Return the (x, y) coordinate for the center point of the cell that contains the specified text.  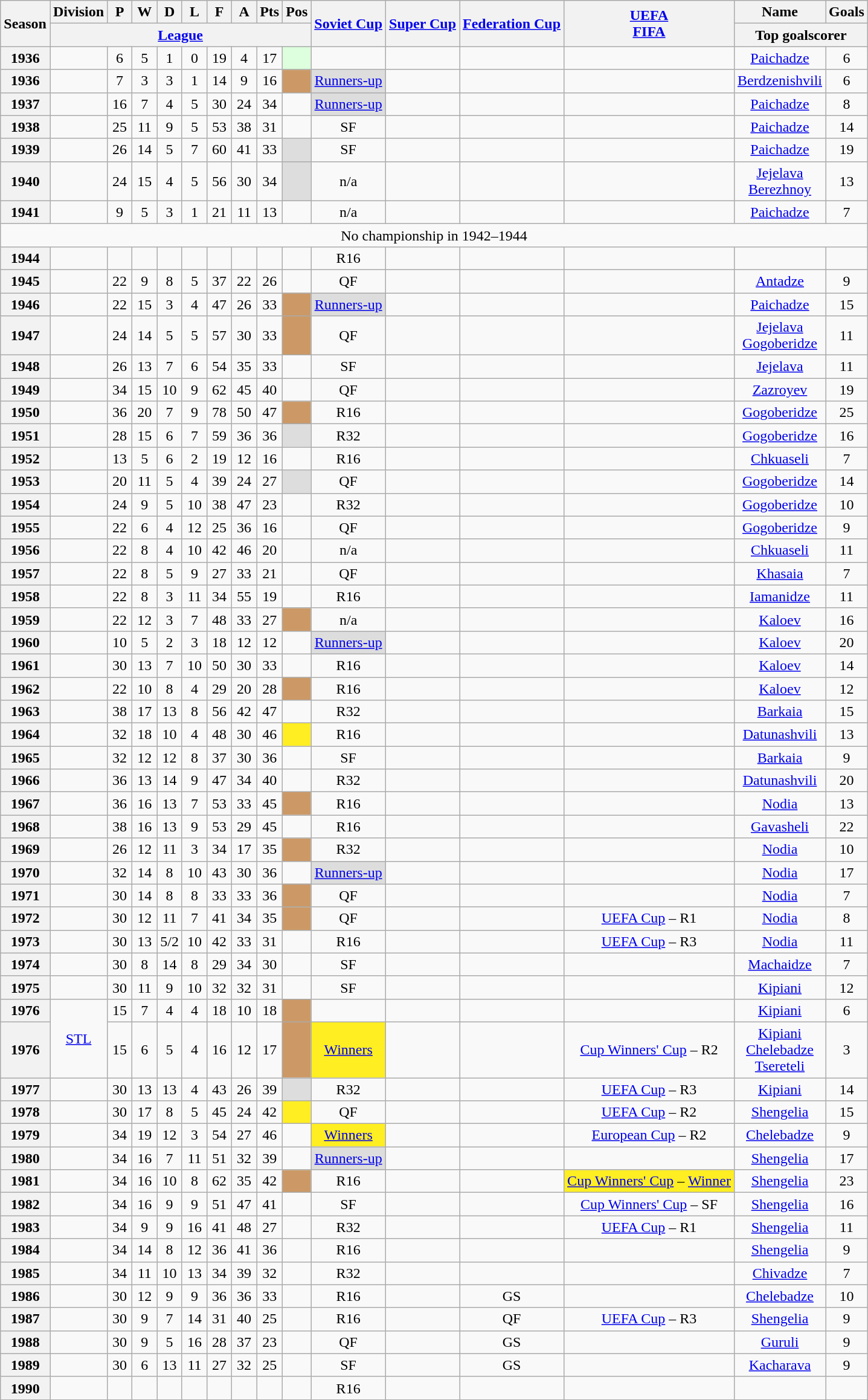
A (244, 12)
1961 (25, 665)
UEFAFIFA (649, 24)
Cup Winners' Cup – Winner (649, 1181)
1937 (25, 104)
1980 (25, 1158)
Pts (269, 12)
1948 (25, 367)
Antadze (779, 281)
1960 (25, 642)
1974 (25, 964)
1950 (25, 413)
Pos (297, 12)
Gavasheli (779, 827)
Berdzenishvili (779, 81)
1989 (25, 1365)
Cup Winners' Cup – SF (649, 1204)
1977 (25, 1089)
59 (220, 436)
57 (220, 336)
Jejelava (779, 367)
1970 (25, 873)
Soviet Cup (349, 24)
1979 (25, 1135)
1945 (25, 281)
1957 (25, 573)
D (170, 12)
European Cup – R2 (649, 1135)
1955 (25, 527)
No championship in 1942–1944 (434, 235)
League (180, 35)
Top goalscorer (801, 35)
1946 (25, 304)
Division (79, 12)
W (145, 12)
1969 (25, 850)
1982 (25, 1204)
1988 (25, 1342)
1958 (25, 596)
1941 (25, 212)
1967 (25, 804)
1944 (25, 258)
1965 (25, 758)
1952 (25, 459)
1963 (25, 712)
1940 (25, 181)
Machaidze (779, 964)
JejelavaGogoberidze (779, 336)
UEFA Cup – R2 (649, 1112)
1968 (25, 827)
Cup Winners' Cup – R2 (649, 1050)
Name (779, 12)
1984 (25, 1250)
1964 (25, 735)
P (120, 12)
Guruli (779, 1342)
Super Cup (423, 24)
1949 (25, 390)
1971 (25, 895)
1978 (25, 1112)
Kacharava (779, 1365)
1938 (25, 127)
1983 (25, 1227)
Federation Cup (512, 24)
1953 (25, 482)
1962 (25, 688)
1972 (25, 918)
1954 (25, 505)
1981 (25, 1181)
L (194, 12)
1947 (25, 336)
Goals (847, 12)
1985 (25, 1273)
Zazroyev (779, 390)
Chivadze (779, 1273)
1966 (25, 781)
1990 (25, 1388)
STL (79, 1038)
78 (220, 413)
1956 (25, 550)
Season (25, 24)
60 (220, 150)
Khasaia (779, 573)
1975 (25, 987)
1939 (25, 150)
Iamanidze (779, 596)
1986 (25, 1296)
1987 (25, 1319)
55 (244, 596)
0 (194, 58)
KipianiChelebadzeTsereteli (779, 1050)
F (220, 12)
5/2 (170, 941)
1973 (25, 941)
JejelavaBerezhnoy (779, 181)
1951 (25, 436)
1959 (25, 619)
